From the cell containing the given text, extract its center point as (X, Y) coordinate. 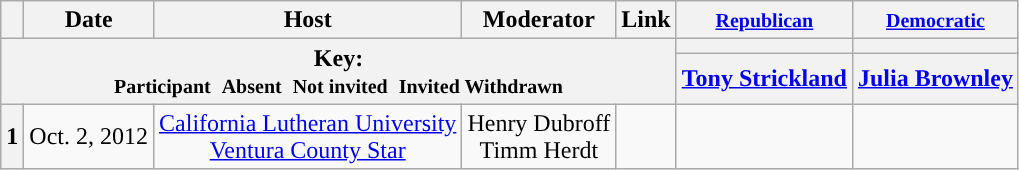
Oct. 2, 2012 (89, 136)
Link (646, 20)
Julia Brownley (935, 78)
Tony Strickland (764, 78)
1 (12, 136)
Republican (764, 20)
Key: Participant Absent Not invited Invited Withdrawn (338, 72)
Date (89, 20)
California Lutheran UniversityVentura County Star (308, 136)
Moderator (539, 20)
Democratic (935, 20)
Henry DubroffTimm Herdt (539, 136)
Host (308, 20)
